Provide the [X, Y] coordinate of the cell's center where the given text is located.  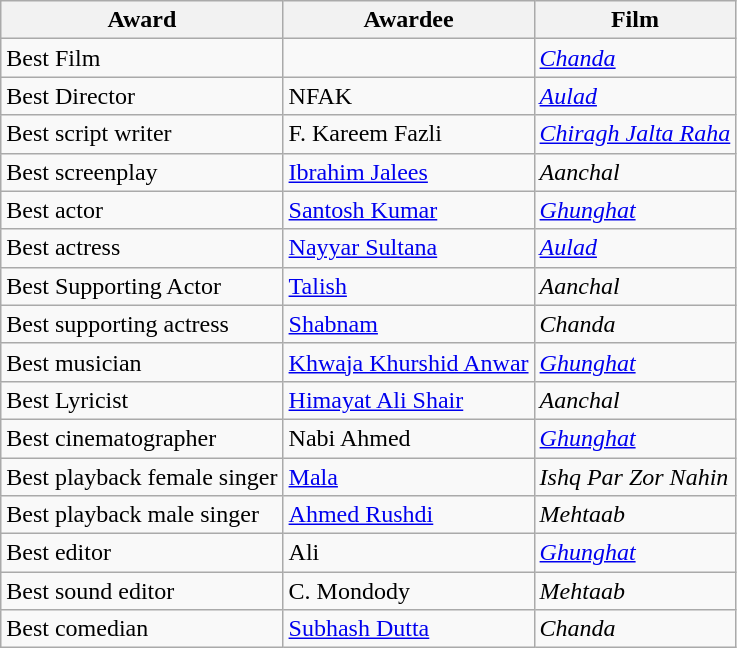
Ali [408, 553]
Best actress [142, 248]
Best script writer [142, 134]
Best musician [142, 362]
Chiragh Jalta Raha [635, 134]
NFAK [408, 96]
Award [142, 20]
F. Kareem Fazli [408, 134]
Best playback female singer [142, 477]
Ahmed Rushdi [408, 515]
Best Lyricist [142, 400]
Ibrahim Jalees [408, 172]
Mala [408, 477]
Best editor [142, 553]
Best screenplay [142, 172]
Awardee [408, 20]
Best Film [142, 58]
Khwaja Khurshid Anwar [408, 362]
Best actor [142, 210]
Film [635, 20]
Best Supporting Actor [142, 286]
Best Director [142, 96]
Best comedian [142, 629]
Talish [408, 286]
Subhash Dutta [408, 629]
Best cinematographer [142, 438]
Ishq Par Zor Nahin [635, 477]
C. Mondody [408, 591]
Nabi Ahmed [408, 438]
Himayat Ali Shair [408, 400]
Best sound editor [142, 591]
Best playback male singer [142, 515]
Santosh Kumar [408, 210]
Best supporting actress [142, 324]
Nayyar Sultana [408, 248]
Shabnam [408, 324]
